Output the [x, y] coordinate of the center of the cell containing the given text.  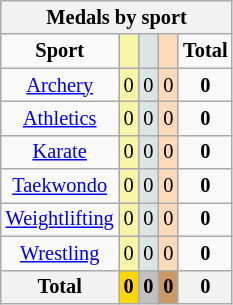
Athletics [60, 118]
Taekwondo [60, 186]
Medals by sport [117, 17]
Weightlifting [60, 219]
Sport [60, 51]
Archery [60, 85]
Karate [60, 152]
Wrestling [60, 253]
